For the text-containing cell, return its midpoint in (x, y) coordinate format. 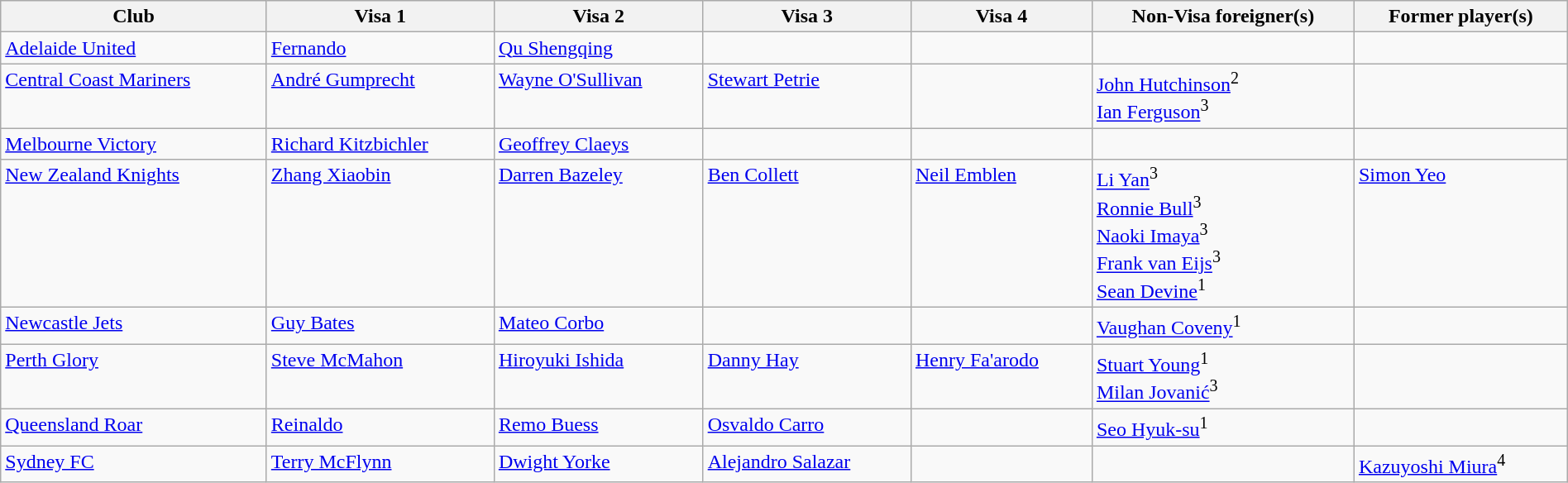
Kazuyoshi Miura4 (1460, 465)
Richard Kitzbichler (380, 144)
Club (134, 17)
Darren Bazeley (599, 233)
Osvaldo Carro (807, 427)
Li Yan3 Ronnie Bull3 Naoki Imaya3 Frank van Eijs3 Sean Devine1 (1222, 233)
Zhang Xiaobin (380, 233)
Alejandro Salazar (807, 465)
Simon Yeo (1460, 233)
Stewart Petrie (807, 96)
Seo Hyuk-su1 (1222, 427)
Dwight Yorke (599, 465)
Mateo Corbo (599, 326)
Adelaide United (134, 48)
Danny Hay (807, 376)
Sydney FC (134, 465)
Terry McFlynn (380, 465)
Ben Collett (807, 233)
New Zealand Knights (134, 233)
Perth Glory (134, 376)
Melbourne Victory (134, 144)
Visa 4 (1001, 17)
Queensland Roar (134, 427)
Central Coast Mariners (134, 96)
Geoffrey Claeys (599, 144)
André Gumprecht (380, 96)
Wayne O'Sullivan (599, 96)
Visa 1 (380, 17)
Former player(s) (1460, 17)
Guy Bates (380, 326)
Qu Shengqing (599, 48)
Newcastle Jets (134, 326)
Steve McMahon (380, 376)
Reinaldo (380, 427)
Non-Visa foreigner(s) (1222, 17)
Fernando (380, 48)
Henry Fa'arodo (1001, 376)
Stuart Young1 Milan Jovanić3 (1222, 376)
Visa 3 (807, 17)
Neil Emblen (1001, 233)
Vaughan Coveny1 (1222, 326)
John Hutchinson2 Ian Ferguson3 (1222, 96)
Remo Buess (599, 427)
Visa 2 (599, 17)
Hiroyuki Ishida (599, 376)
